Return (x, y) of the center of cell containing provided text 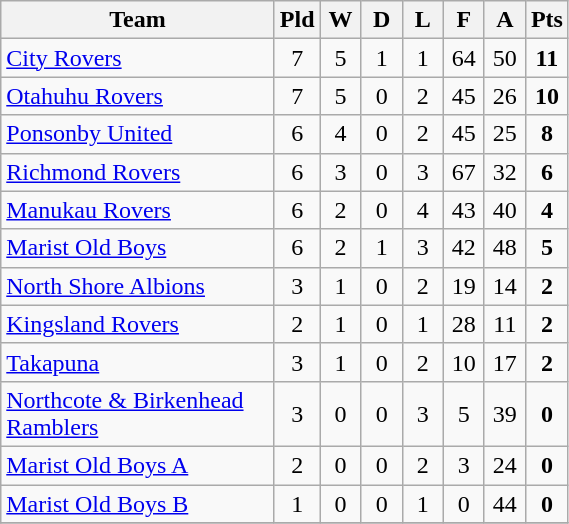
14 (504, 286)
48 (504, 248)
24 (504, 465)
Otahuhu Rovers (138, 96)
Team (138, 20)
D (382, 20)
Kingsland Rovers (138, 324)
32 (504, 172)
67 (464, 172)
Marist Old Boys (138, 248)
50 (504, 58)
25 (504, 134)
17 (504, 362)
Marist Old Boys A (138, 465)
Pts (546, 20)
L (422, 20)
64 (464, 58)
W (340, 20)
19 (464, 286)
Pld (297, 20)
26 (504, 96)
39 (504, 414)
43 (464, 210)
Manukau Rovers (138, 210)
Ponsonby United (138, 134)
North Shore Albions (138, 286)
A (504, 20)
Richmond Rovers (138, 172)
42 (464, 248)
44 (504, 503)
8 (546, 134)
City Rovers (138, 58)
40 (504, 210)
Takapuna (138, 362)
F (464, 20)
Marist Old Boys B (138, 503)
Northcote & Birkenhead Ramblers (138, 414)
28 (464, 324)
